Locate the cell with the specified text and output its (X, Y) center coordinate. 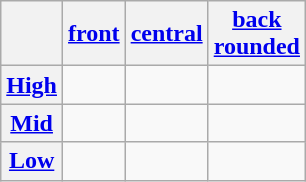
Mid (32, 123)
front (94, 34)
backrounded (256, 34)
High (32, 85)
central (166, 34)
Low (32, 161)
